Determine the (X, Y) coordinate at the center of the cell enclosing the given text.  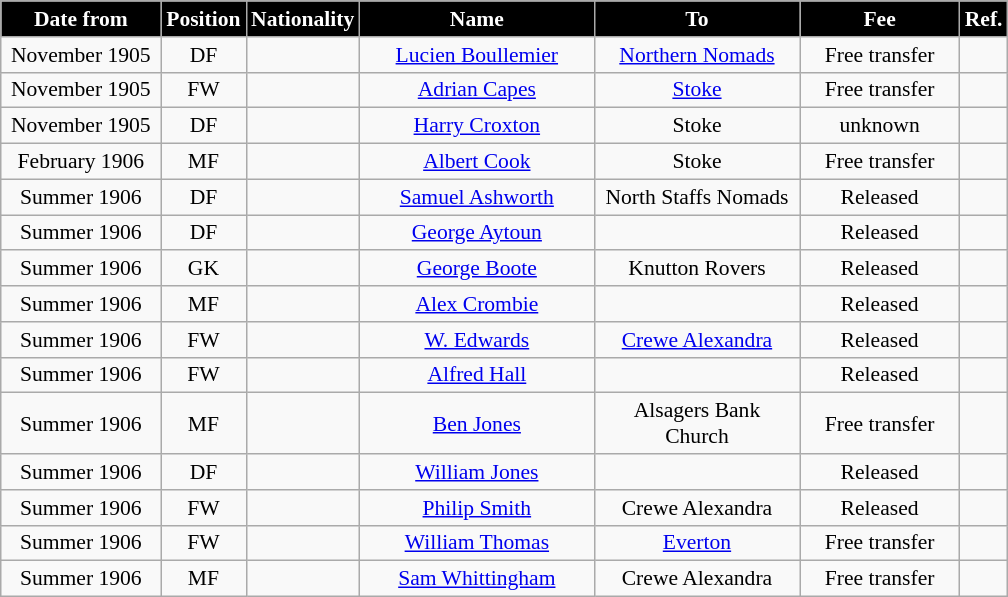
To (696, 19)
North Staffs Nomads (696, 197)
William Jones (476, 472)
Alsagers Bank Church (696, 424)
Name (476, 19)
Position (204, 19)
Albert Cook (476, 162)
Harry Croxton (476, 126)
W. Edwards (476, 340)
Date from (81, 19)
Everton (696, 543)
Ben Jones (476, 424)
Northern Nomads (696, 55)
Adrian Capes (476, 90)
Philip Smith (476, 508)
Alex Crombie (476, 304)
Knutton Rovers (696, 269)
Nationality (302, 19)
February 1906 (81, 162)
Alfred Hall (476, 375)
GK (204, 269)
William Thomas (476, 543)
Samuel Ashworth (476, 197)
Lucien Boullemier (476, 55)
Sam Whittingham (476, 579)
Ref. (984, 19)
unknown (880, 126)
George Boote (476, 269)
Fee (880, 19)
George Aytoun (476, 233)
